Scan for the cell matching the given text and deliver its [x, y] coordinate at center. 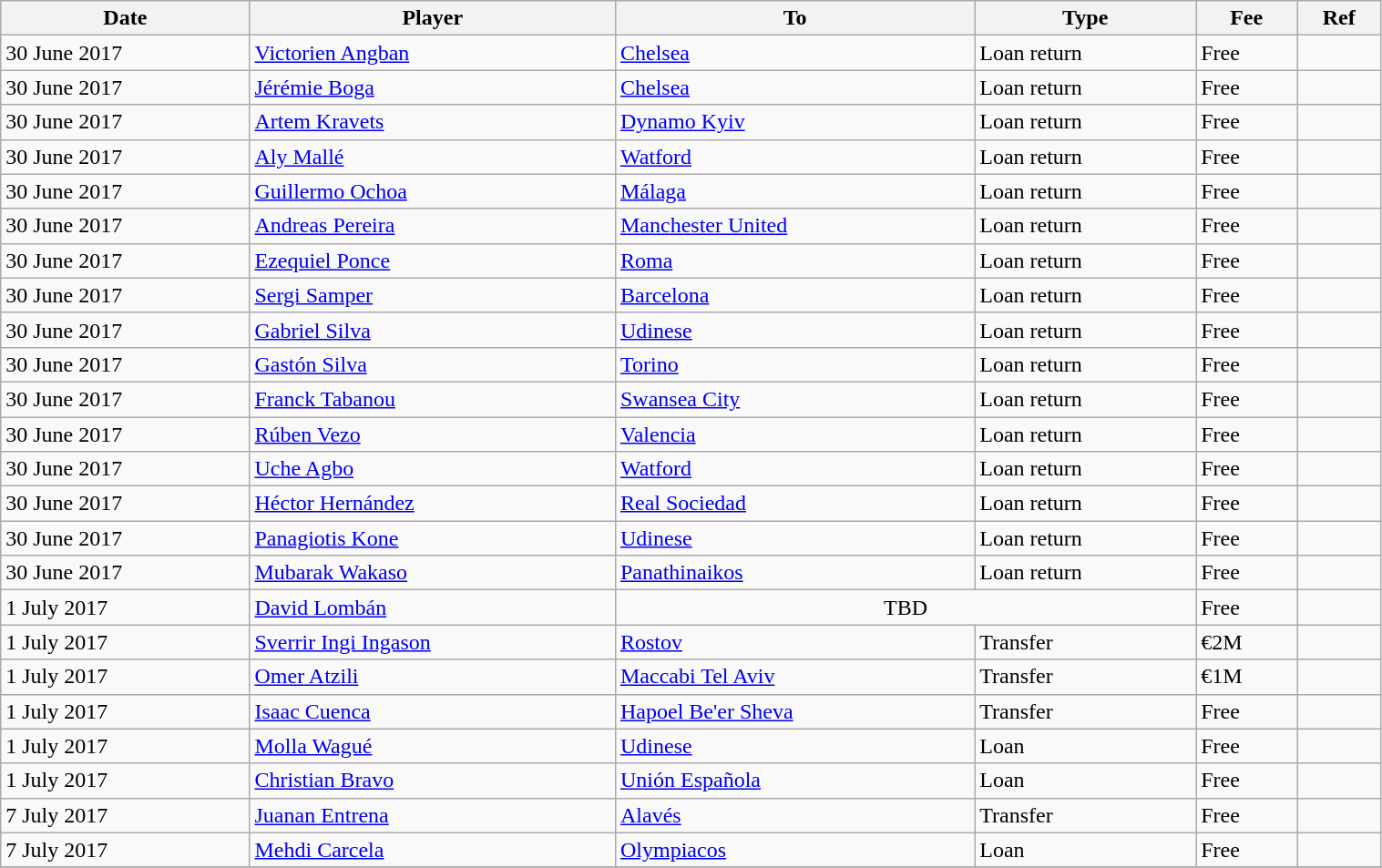
Alavés [794, 815]
Panagiotis Kone [433, 538]
Type [1086, 18]
Isaac Cuenca [433, 711]
Real Sociedad [794, 504]
Ezequiel Ponce [433, 260]
Artem Kravets [433, 122]
Roma [794, 260]
Málaga [794, 191]
Christian Bravo [433, 781]
David Lombán [433, 608]
Mehdi Carcela [433, 850]
Juanan Entrena [433, 815]
Player [433, 18]
€2M [1246, 642]
Valencia [794, 434]
Gastón Silva [433, 364]
Hapoel Be'er Sheva [794, 711]
Dynamo Kyiv [794, 122]
TBD [906, 608]
Sverrir Ingi Ingason [433, 642]
Mubarak Wakaso [433, 573]
Panathinaikos [794, 573]
Fee [1246, 18]
Sergi Samper [433, 295]
Omer Atzili [433, 677]
Ref [1339, 18]
Date [126, 18]
Aly Mallé [433, 157]
Andreas Pereira [433, 226]
Olympiacos [794, 850]
Barcelona [794, 295]
Maccabi Tel Aviv [794, 677]
Jérémie Boga [433, 87]
To [794, 18]
Manchester United [794, 226]
Rostov [794, 642]
€1M [1246, 677]
Uche Agbo [433, 469]
Molla Wagué [433, 746]
Swansea City [794, 399]
Torino [794, 364]
Guillermo Ochoa [433, 191]
Victorien Angban [433, 53]
Héctor Hernández [433, 504]
Franck Tabanou [433, 399]
Rúben Vezo [433, 434]
Gabriel Silva [433, 330]
Unión Española [794, 781]
